Provide the [x, y] coordinate of the cell's center where the given text is located.  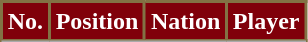
Position [96, 22]
No. [26, 22]
Player [266, 22]
Nation [186, 22]
